Search for the cell housing the specified text and yield its (X, Y) center coordinate. 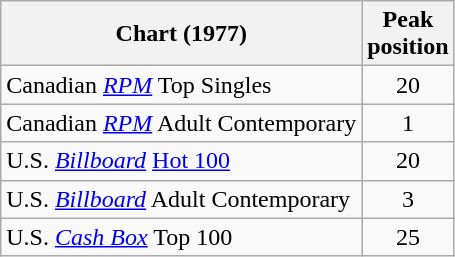
U.S. Cash Box Top 100 (182, 237)
3 (408, 199)
Peakposition (408, 34)
Canadian RPM Top Singles (182, 85)
1 (408, 123)
25 (408, 237)
U.S. Billboard Adult Contemporary (182, 199)
U.S. Billboard Hot 100 (182, 161)
Canadian RPM Adult Contemporary (182, 123)
Chart (1977) (182, 34)
